Extract the (X, Y) coordinate from the center of the cell holding the provided text.  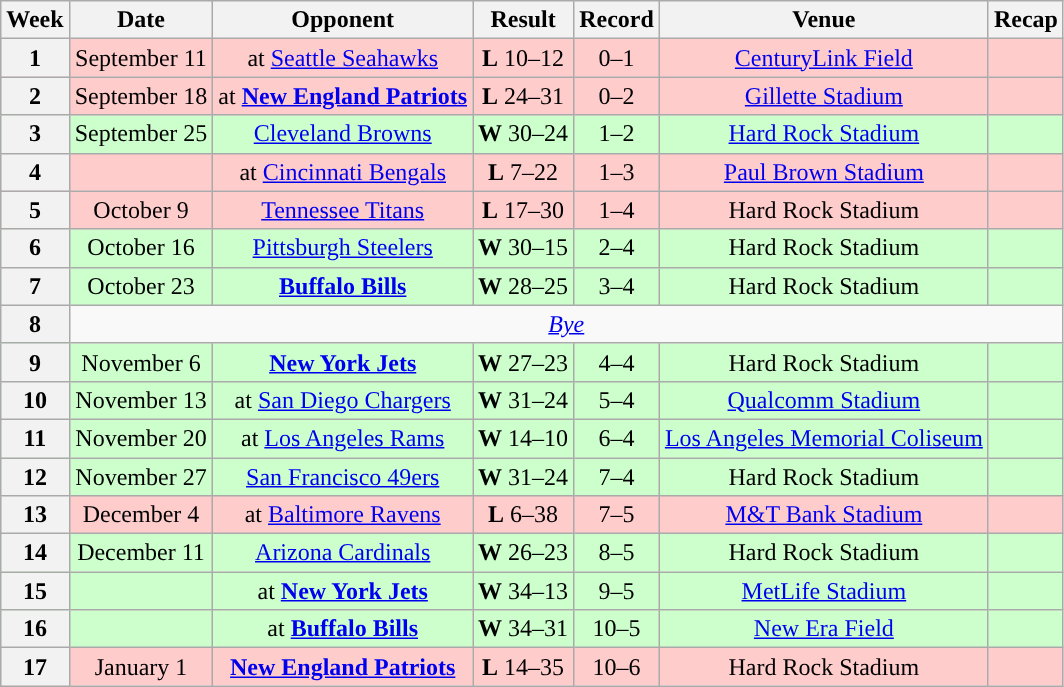
9–5 (617, 591)
9 (35, 362)
7 (35, 286)
10–6 (617, 667)
San Francisco 49ers (343, 477)
December 11 (141, 553)
November 6 (141, 362)
6 (35, 248)
1 (35, 58)
November 20 (141, 438)
W 34–31 (524, 629)
16 (35, 629)
Buffalo Bills (343, 286)
L 14–35 (524, 667)
0–1 (617, 58)
W 30–15 (524, 248)
at New York Jets (343, 591)
7–5 (617, 515)
3–4 (617, 286)
11 (35, 438)
September 25 (141, 134)
7–4 (617, 477)
Qualcomm Stadium (824, 400)
Paul Brown Stadium (824, 172)
1–2 (617, 134)
10 (35, 400)
8–5 (617, 553)
January 1 (141, 667)
November 13 (141, 400)
Record (617, 20)
L 17–30 (524, 210)
10–5 (617, 629)
at Seattle Seahawks (343, 58)
1–3 (617, 172)
L 6–38 (524, 515)
L 7–22 (524, 172)
M&T Bank Stadium (824, 515)
Los Angeles Memorial Coliseum (824, 438)
Tennessee Titans (343, 210)
8 (35, 324)
November 27 (141, 477)
15 (35, 591)
W 14–10 (524, 438)
Pittsburgh Steelers (343, 248)
12 (35, 477)
Date (141, 20)
4 (35, 172)
at San Diego Chargers (343, 400)
Arizona Cardinals (343, 553)
MetLife Stadium (824, 591)
CenturyLink Field (824, 58)
New York Jets (343, 362)
October 9 (141, 210)
17 (35, 667)
4–4 (617, 362)
Opponent (343, 20)
13 (35, 515)
W 26–23 (524, 553)
14 (35, 553)
at Cincinnati Bengals (343, 172)
Recap (1026, 20)
New Era Field (824, 629)
W 34–13 (524, 591)
December 4 (141, 515)
at Los Angeles Rams (343, 438)
October 23 (141, 286)
5 (35, 210)
New England Patriots (343, 667)
at New England Patriots (343, 96)
6–4 (617, 438)
2–4 (617, 248)
1–4 (617, 210)
W 27–23 (524, 362)
Venue (824, 20)
Bye (566, 324)
5–4 (617, 400)
Result (524, 20)
Gillette Stadium (824, 96)
3 (35, 134)
L 24–31 (524, 96)
at Buffalo Bills (343, 629)
Week (35, 20)
September 11 (141, 58)
W 28–25 (524, 286)
at Baltimore Ravens (343, 515)
L 10–12 (524, 58)
0–2 (617, 96)
2 (35, 96)
September 18 (141, 96)
Cleveland Browns (343, 134)
W 30–24 (524, 134)
October 16 (141, 248)
